Capture the cell that displays the provided text and extract its (X, Y) central coordinate. 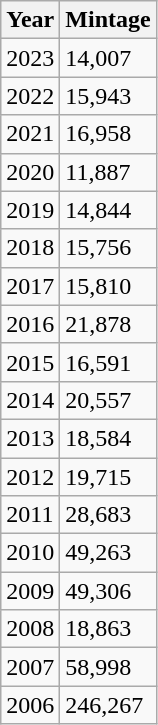
28,683 (108, 515)
49,263 (108, 553)
20,557 (108, 400)
246,267 (108, 705)
2016 (30, 324)
2014 (30, 400)
16,591 (108, 362)
49,306 (108, 591)
15,943 (108, 96)
14,844 (108, 210)
Year (30, 20)
2006 (30, 705)
2021 (30, 134)
2023 (30, 58)
11,887 (108, 172)
2007 (30, 667)
2011 (30, 515)
2017 (30, 286)
19,715 (108, 477)
14,007 (108, 58)
21,878 (108, 324)
2008 (30, 629)
2020 (30, 172)
15,756 (108, 248)
2015 (30, 362)
2022 (30, 96)
2013 (30, 438)
2010 (30, 553)
16,958 (108, 134)
Mintage (108, 20)
2019 (30, 210)
18,863 (108, 629)
18,584 (108, 438)
2018 (30, 248)
2012 (30, 477)
15,810 (108, 286)
58,998 (108, 667)
2009 (30, 591)
